Output the (x, y) coordinate of the center of the cell containing the given text.  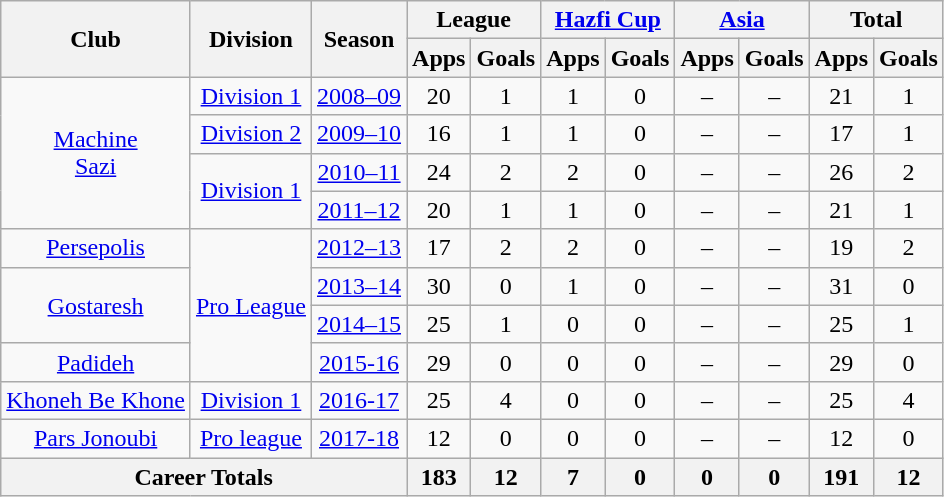
24 (439, 172)
League (474, 20)
16 (439, 134)
30 (439, 286)
2016-17 (358, 400)
Pars Jonoubi (96, 438)
Division 2 (250, 134)
Persepolis (96, 248)
2017-18 (358, 438)
19 (841, 248)
Padideh (96, 362)
2010–11 (358, 172)
Division (250, 39)
2015-16 (358, 362)
2014–15 (358, 324)
2008–09 (358, 96)
Career Totals (204, 477)
Hazfi Cup (608, 20)
2011–12 (358, 210)
Gostaresh (96, 305)
Total (876, 20)
26 (841, 172)
2009–10 (358, 134)
191 (841, 477)
2012–13 (358, 248)
Season (358, 39)
Khoneh Be Khone (96, 400)
31 (841, 286)
Club (96, 39)
7 (573, 477)
Pro League (250, 305)
2013–14 (358, 286)
Asia (742, 20)
Machine Sazi (96, 153)
183 (439, 477)
Pro league (250, 438)
